Find where the given text appears and provide that cell's center as (x, y) coordinate. 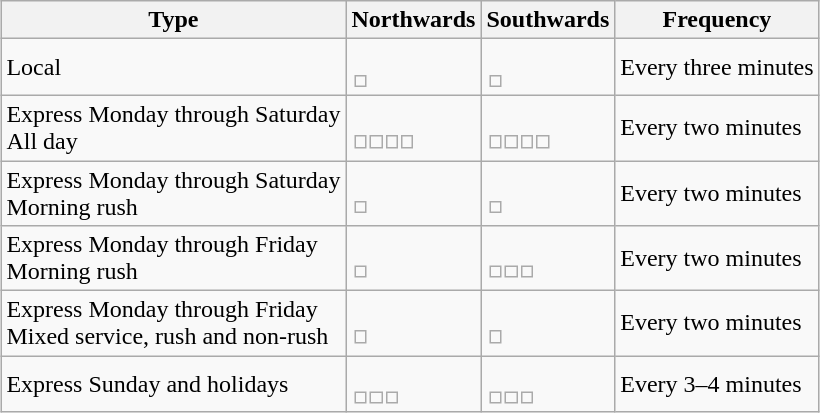
Express Sunday and holidays (174, 384)
Local (174, 68)
Northwards (414, 20)
Frequency (717, 20)
Express Monday through FridayMorning rush (174, 258)
Express Monday through SaturdayMorning rush (174, 192)
Type (174, 20)
Every 3–4 minutes (717, 384)
Express Monday through FridayMixed service, rush and non-rush (174, 324)
Southwards (548, 20)
Every three minutes (717, 68)
Express Monday through SaturdayAll day (174, 128)
